Provide the (x, y) coordinate of the cell's center where the given text is located.  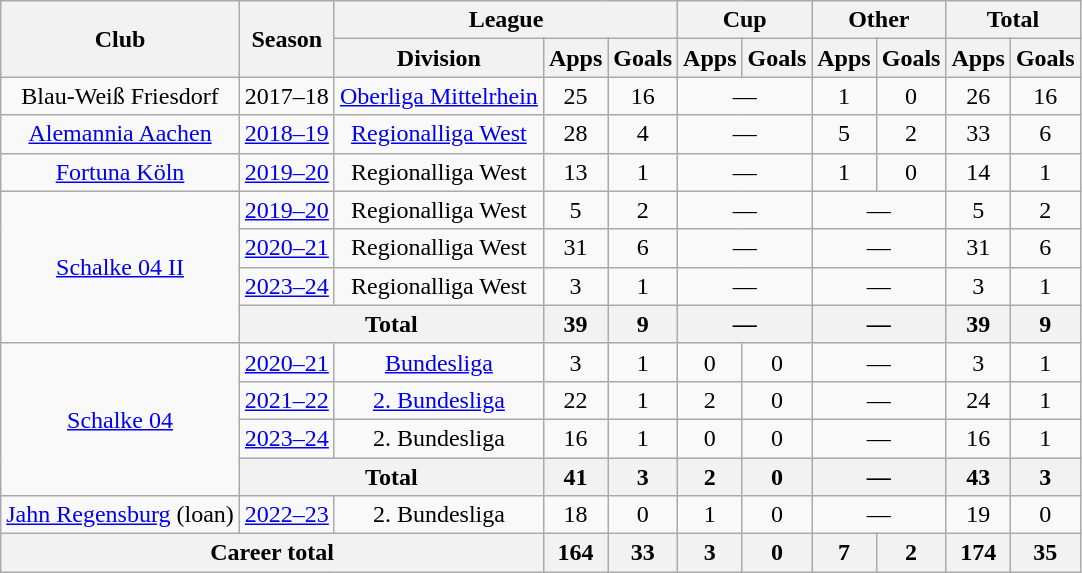
4 (643, 134)
Cup (745, 20)
Club (120, 39)
Season (286, 39)
Oberliga Mittelrhein (438, 96)
35 (1045, 553)
2018–19 (286, 134)
174 (978, 553)
2021–22 (286, 400)
2022–23 (286, 515)
43 (978, 477)
41 (575, 477)
Blau-Weiß Friesdorf (120, 96)
Jahn Regensburg (loan) (120, 515)
28 (575, 134)
Alemannia Aachen (120, 134)
Fortuna Köln (120, 172)
League (506, 20)
2017–18 (286, 96)
Division (438, 58)
Schalke 04 (120, 419)
14 (978, 172)
Other (879, 20)
26 (978, 96)
Bundesliga (438, 362)
22 (575, 400)
7 (844, 553)
13 (575, 172)
Career total (272, 553)
18 (575, 515)
24 (978, 400)
164 (575, 553)
19 (978, 515)
Schalke 04 II (120, 267)
25 (575, 96)
